Capture the cell that displays the provided text and extract its [x, y] central coordinate. 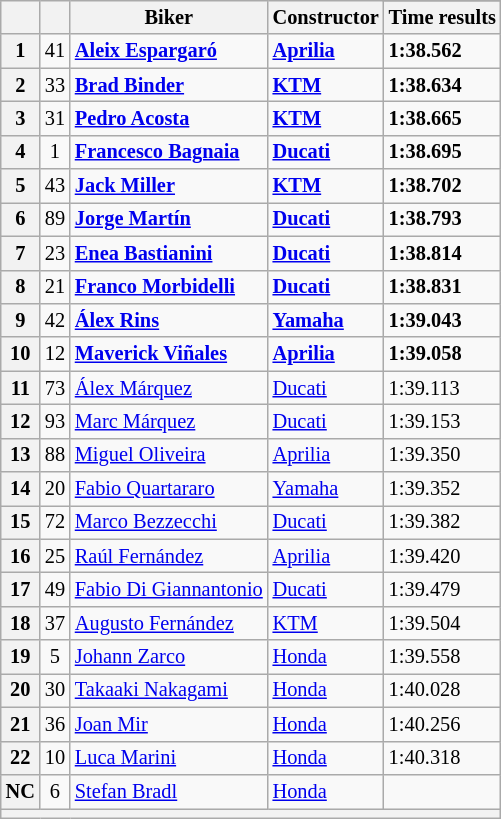
Raúl Fernández [169, 556]
88 [55, 455]
25 [55, 556]
7 [20, 253]
Fabio Di Giannantonio [169, 589]
Jack Miller [169, 186]
Álex Márquez [169, 388]
Miguel Oliveira [169, 455]
1:38.831 [442, 287]
1:38.634 [442, 85]
1:38.702 [442, 186]
1:38.695 [442, 152]
36 [55, 724]
49 [55, 589]
89 [55, 219]
33 [55, 85]
Franco Morbidelli [169, 287]
23 [55, 253]
41 [55, 51]
72 [55, 522]
4 [20, 152]
17 [20, 589]
19 [20, 657]
Brad Binder [169, 85]
Marc Márquez [169, 421]
Luca Marini [169, 758]
15 [20, 522]
1:39.420 [442, 556]
Augusto Fernández [169, 623]
18 [20, 623]
73 [55, 388]
1:39.504 [442, 623]
42 [55, 320]
Johann Zarco [169, 657]
Enea Bastianini [169, 253]
1:39.479 [442, 589]
Biker [169, 17]
31 [55, 118]
1:39.153 [442, 421]
37 [55, 623]
1:38.793 [442, 219]
93 [55, 421]
Stefan Bradl [169, 791]
9 [20, 320]
11 [20, 388]
14 [20, 489]
Time results [442, 17]
1:40.256 [442, 724]
Aleix Espargaró [169, 51]
2 [20, 85]
Álex Rins [169, 320]
Francesco Bagnaia [169, 152]
Constructor [326, 17]
1:38.562 [442, 51]
Pedro Acosta [169, 118]
1:39.352 [442, 489]
1:38.814 [442, 253]
NC [20, 791]
1:39.113 [442, 388]
43 [55, 186]
1:39.558 [442, 657]
1:39.058 [442, 354]
1:38.665 [442, 118]
1:39.382 [442, 522]
13 [20, 455]
1:39.043 [442, 320]
1:40.318 [442, 758]
Jorge Martín [169, 219]
1:40.028 [442, 690]
3 [20, 118]
8 [20, 287]
16 [20, 556]
Marco Bezzecchi [169, 522]
1:39.350 [442, 455]
Fabio Quartararo [169, 489]
30 [55, 690]
Takaaki Nakagami [169, 690]
Joan Mir [169, 724]
Maverick Viñales [169, 354]
22 [20, 758]
